Locate the cell with the specified text and output its (x, y) center coordinate. 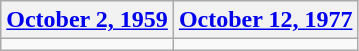
October 12, 1977 (266, 20)
October 2, 1959 (88, 20)
